For the text-containing cell, return its midpoint in [x, y] coordinate format. 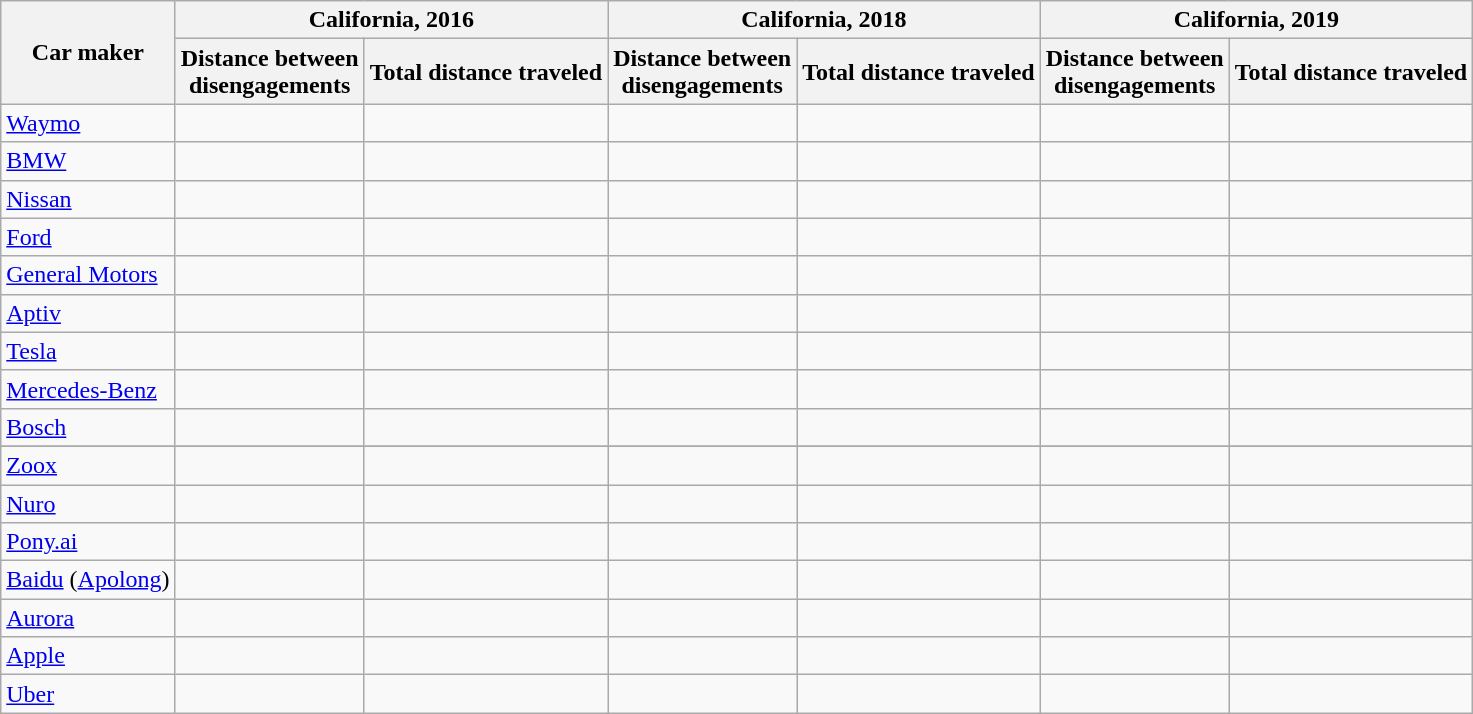
Mercedes-Benz [88, 389]
Aurora [88, 618]
BMW [88, 161]
Apple [88, 656]
Tesla [88, 351]
Aptiv [88, 313]
Zoox [88, 465]
General Motors [88, 275]
Waymo [88, 123]
Baidu (Apolong) [88, 580]
Pony.ai [88, 542]
Ford [88, 237]
California, 2018 [824, 20]
Uber [88, 694]
California, 2016 [392, 20]
Car maker [88, 52]
Nissan [88, 199]
Bosch [88, 427]
Nuro [88, 503]
California, 2019 [1256, 20]
